Pinpoint the cell where the given text exists, returning its [x, y] midpoint coordinate. 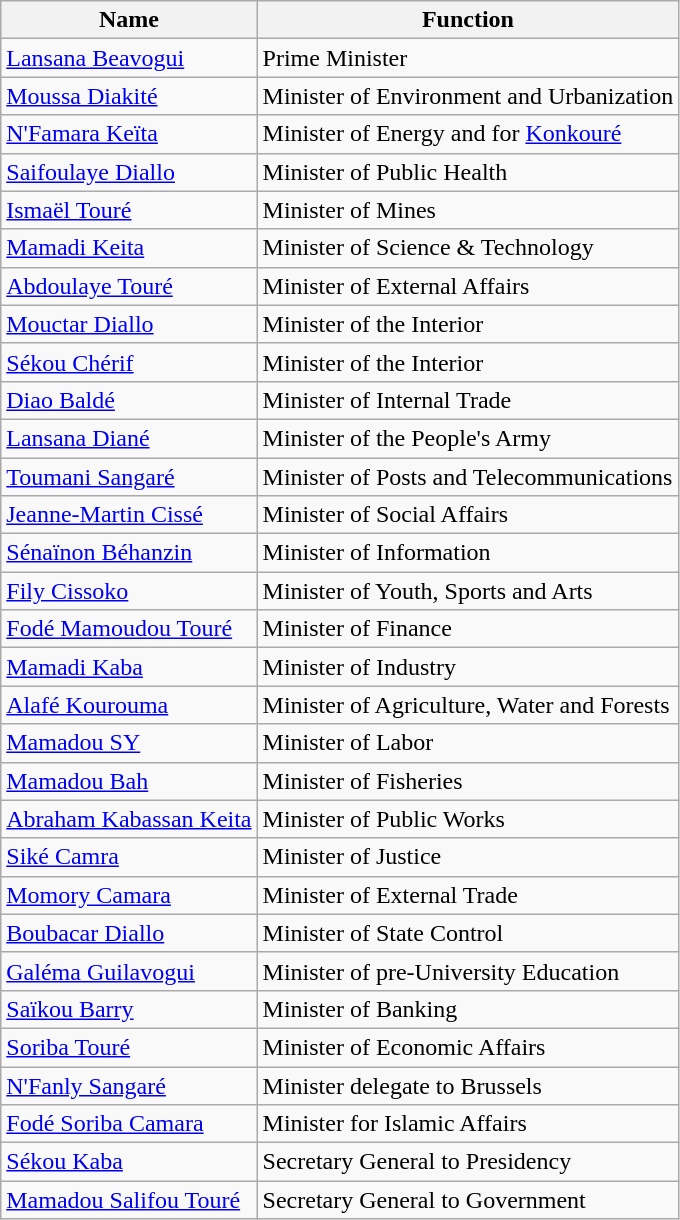
Prime Minister [468, 58]
Abraham Kabassan Keita [129, 819]
Mamadi Keita [129, 248]
Minister of Energy and for Konkouré [468, 134]
Saïkou Barry [129, 1009]
Toumani Sangaré [129, 477]
Minister of Internal Trade [468, 400]
Soriba Touré [129, 1047]
Minister of Environment and Urbanization [468, 96]
Secretary General to Presidency [468, 1162]
Lansana Diané [129, 438]
Minister of Science & Technology [468, 248]
Minister of Justice [468, 857]
Minister of Public Works [468, 819]
Fodé Soriba Camara [129, 1124]
Function [468, 20]
Minister of pre-University Education [468, 971]
Ismaël Touré [129, 210]
Minister of Labor [468, 743]
Mamadou Bah [129, 781]
Mamadi Kaba [129, 667]
Galéma Guilavogui [129, 971]
Siké Camra [129, 857]
Minister of State Control [468, 933]
Mouctar Diallo [129, 324]
Minister of Finance [468, 629]
Minister of Mines [468, 210]
Alafé Kourouma [129, 705]
Minister of Economic Affairs [468, 1047]
Minister of Agriculture, Water and Forests [468, 705]
Minister of Information [468, 553]
N'Famara Keïta [129, 134]
Mamadou SY [129, 743]
Minister of Industry [468, 667]
Lansana Beavogui [129, 58]
Sénaïnon Béhanzin [129, 553]
Name [129, 20]
Jeanne-Martin Cissé [129, 515]
Minister of Public Health [468, 172]
Minister delegate to Brussels [468, 1085]
Minister of the People's Army [468, 438]
Minister of Fisheries [468, 781]
Minister of Youth, Sports and Arts [468, 591]
Minister of External Trade [468, 895]
Momory Camara [129, 895]
Minister of Banking [468, 1009]
Boubacar Diallo [129, 933]
Minister of External Affairs [468, 286]
Secretary General to Government [468, 1200]
Fodé Mamoudou Touré [129, 629]
Fily Cissoko [129, 591]
Sékou Kaba [129, 1162]
Mamadou Salifou Touré [129, 1200]
Saifoulaye Diallo [129, 172]
N'Fanly Sangaré [129, 1085]
Abdoulaye Touré [129, 286]
Minister for Islamic Affairs [468, 1124]
Sékou Chérif [129, 362]
Minister of Posts and Telecommunications [468, 477]
Minister of Social Affairs [468, 515]
Moussa Diakité [129, 96]
Diao Baldé [129, 400]
